Pinpoint the cell where the given text exists, returning its [x, y] midpoint coordinate. 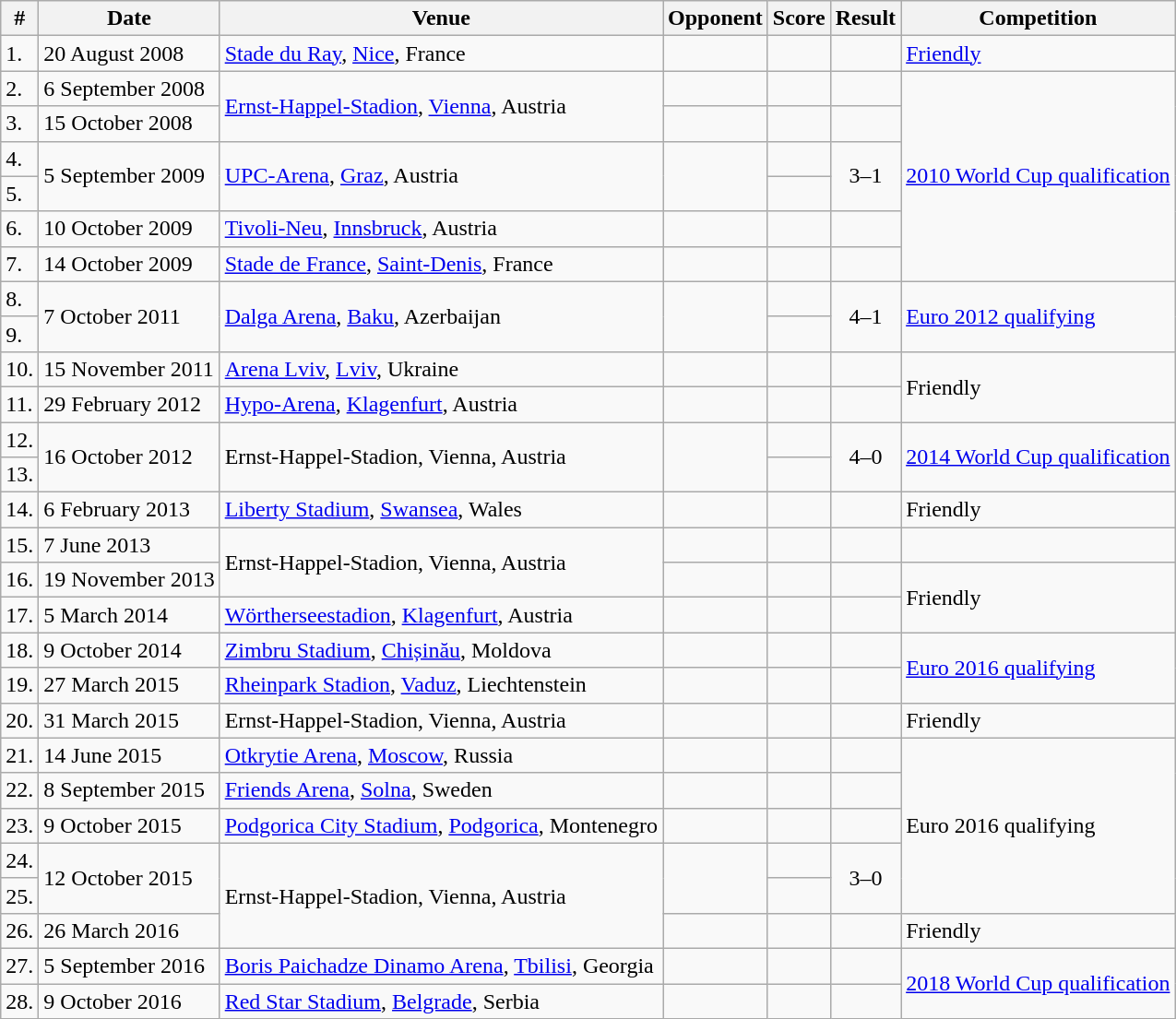
Dalga Arena, Baku, Azerbaijan [441, 316]
5. [20, 194]
14 October 2009 [129, 264]
Friends Arena, Solna, Sweden [441, 790]
21. [20, 755]
Liberty Stadium, Swansea, Wales [441, 510]
15 October 2008 [129, 124]
Rheinpark Stadion, Vaduz, Liechtenstein [441, 685]
7 June 2013 [129, 545]
11. [20, 404]
14. [20, 510]
3. [20, 124]
UPC-Arena, Graz, Austria [441, 176]
12. [20, 440]
3–1 [865, 176]
Date [129, 18]
31 March 2015 [129, 720]
13. [20, 475]
9 October 2014 [129, 650]
7. [20, 264]
15. [20, 545]
8 September 2015 [129, 790]
2. [20, 89]
4–0 [865, 457]
Podgorica City Stadium, Podgorica, Montenegro [441, 825]
# [20, 18]
16 October 2012 [129, 457]
26. [20, 930]
Result [865, 18]
9 October 2016 [129, 1001]
5 March 2014 [129, 615]
Red Star Stadium, Belgrade, Serbia [441, 1001]
Competition [1039, 18]
2018 World Cup qualification [1039, 983]
20. [20, 720]
23. [20, 825]
18. [20, 650]
Wörtherseestadion, Klagenfurt, Austria [441, 615]
24. [20, 860]
2010 World Cup qualification [1039, 176]
25. [20, 895]
2014 World Cup qualification [1039, 457]
10 October 2009 [129, 229]
27 March 2015 [129, 685]
Venue [441, 18]
Opponent [716, 18]
4–1 [865, 316]
7 October 2011 [129, 316]
Zimbru Stadium, Chișinău, Moldova [441, 650]
12 October 2015 [129, 878]
28. [20, 1001]
6 February 2013 [129, 510]
Hypo-Arena, Klagenfurt, Austria [441, 404]
Otkrytie Arena, Moscow, Russia [441, 755]
4. [20, 159]
3–0 [865, 878]
17. [20, 615]
Stade du Ray, Nice, France [441, 53]
5 September 2009 [129, 176]
19 November 2013 [129, 580]
8. [20, 299]
6. [20, 229]
Arena Lviv, Lviv, Ukraine [441, 369]
20 August 2008 [129, 53]
Score [799, 18]
22. [20, 790]
29 February 2012 [129, 404]
Boris Paichadze Dinamo Arena, Tbilisi, Georgia [441, 966]
Euro 2012 qualifying [1039, 316]
26 March 2016 [129, 930]
19. [20, 685]
9 October 2015 [129, 825]
10. [20, 369]
15 November 2011 [129, 369]
5 September 2016 [129, 966]
6 September 2008 [129, 89]
14 June 2015 [129, 755]
Stade de France, Saint-Denis, France [441, 264]
16. [20, 580]
Tivoli-Neu, Innsbruck, Austria [441, 229]
27. [20, 966]
9. [20, 334]
1. [20, 53]
